Identify which cell holds the provided text, then report its [X, Y] central coordinate. 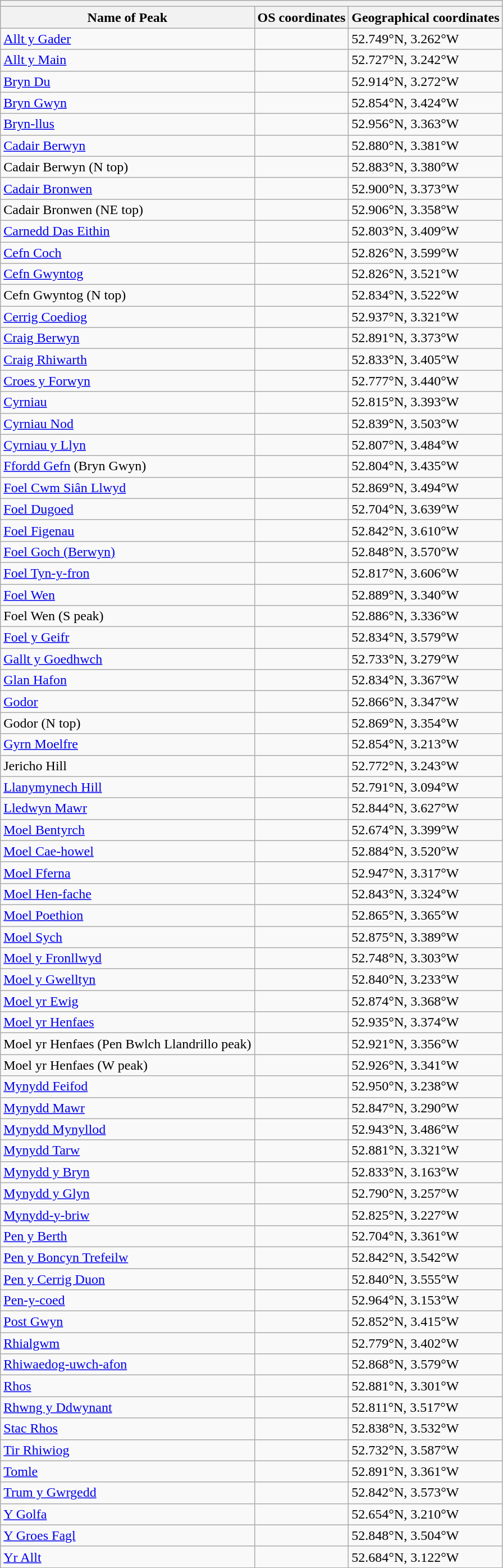
52.842°N, 3.573°W [426, 1493]
Moel yr Henfaes (W peak) [127, 1065]
52.790°N, 3.257°W [426, 1193]
52.825°N, 3.227°W [426, 1215]
Mynydd Tarw [127, 1151]
52.838°N, 3.532°W [426, 1429]
52.891°N, 3.373°W [426, 338]
52.834°N, 3.522°W [426, 296]
52.956°N, 3.363°W [426, 124]
Cadair Bronwen [127, 188]
52.866°N, 3.347°W [426, 702]
Trum y Gwrgedd [127, 1493]
52.848°N, 3.570°W [426, 552]
52.914°N, 3.272°W [426, 81]
52.848°N, 3.504°W [426, 1535]
52.833°N, 3.405°W [426, 360]
Allt y Main [127, 60]
Llanymynech Hill [127, 787]
Name of Peak [127, 17]
Godor (N top) [127, 723]
Rhiwaedog-uwch-afon [127, 1365]
Godor [127, 702]
Cefn Coch [127, 252]
Moel yr Henfaes [127, 1022]
Moel Fferna [127, 872]
52.815°N, 3.393°W [426, 402]
Stac Rhos [127, 1429]
Ffordd Gefn (Bryn Gwyn) [127, 466]
Moel yr Ewig [127, 1001]
52.880°N, 3.381°W [426, 146]
Y Golfa [127, 1514]
52.842°N, 3.542°W [426, 1257]
52.906°N, 3.358°W [426, 210]
Foel Goch (Berwyn) [127, 552]
Gallt y Goedhwch [127, 659]
52.847°N, 3.290°W [426, 1108]
52.947°N, 3.317°W [426, 872]
Mynydd y Glyn [127, 1193]
Cadair Berwyn (N top) [127, 167]
52.772°N, 3.243°W [426, 766]
Foel Tyn-y-fron [127, 573]
Craig Berwyn [127, 338]
Rhwng y Ddwynant [127, 1407]
52.884°N, 3.520°W [426, 851]
Yr Allt [127, 1557]
Bryn-llus [127, 124]
52.811°N, 3.517°W [426, 1407]
Pen-y-coed [127, 1301]
52.654°N, 3.210°W [426, 1514]
Y Groes Fagl [127, 1535]
52.950°N, 3.238°W [426, 1087]
52.817°N, 3.606°W [426, 573]
52.886°N, 3.336°W [426, 616]
Bryn Du [127, 81]
52.875°N, 3.389°W [426, 937]
52.943°N, 3.486°W [426, 1129]
52.833°N, 3.163°W [426, 1172]
52.804°N, 3.435°W [426, 466]
52.937°N, 3.321°W [426, 317]
Foel Wen [127, 595]
52.842°N, 3.610°W [426, 530]
Craig Rhiwarth [127, 360]
52.891°N, 3.361°W [426, 1471]
Cyrniau y Llyn [127, 445]
52.869°N, 3.354°W [426, 723]
52.843°N, 3.324°W [426, 894]
Foel Dugoed [127, 509]
Pen y Cerrig Duon [127, 1279]
52.852°N, 3.415°W [426, 1322]
Moel yr Henfaes (Pen Bwlch Llandrillo peak) [127, 1044]
Cyrniau Nod [127, 424]
Pen y Boncyn Trefeilw [127, 1257]
52.844°N, 3.627°W [426, 808]
52.889°N, 3.340°W [426, 595]
Moel Cae-howel [127, 851]
52.732°N, 3.587°W [426, 1450]
52.803°N, 3.409°W [426, 231]
Mynydd-y-briw [127, 1215]
Cefn Gwyntog [127, 274]
52.926°N, 3.341°W [426, 1065]
52.779°N, 3.402°W [426, 1343]
52.684°N, 3.122°W [426, 1557]
Croes y Forwyn [127, 381]
OS coordinates [301, 17]
52.826°N, 3.599°W [426, 252]
Carnedd Das Eithin [127, 231]
52.869°N, 3.494°W [426, 488]
Moel Poethion [127, 915]
52.854°N, 3.424°W [426, 103]
52.874°N, 3.368°W [426, 1001]
Rhialgwm [127, 1343]
52.826°N, 3.521°W [426, 274]
Post Gwyn [127, 1322]
52.921°N, 3.356°W [426, 1044]
Mynydd Feifod [127, 1087]
52.748°N, 3.303°W [426, 958]
Moel y Gwelltyn [127, 980]
52.791°N, 3.094°W [426, 787]
Rhos [127, 1386]
52.777°N, 3.440°W [426, 381]
52.839°N, 3.503°W [426, 424]
52.935°N, 3.374°W [426, 1022]
52.881°N, 3.301°W [426, 1386]
Moel y Fronllwyd [127, 958]
Foel Figenau [127, 530]
Cadair Bronwen (NE top) [127, 210]
52.900°N, 3.373°W [426, 188]
Moel Bentyrch [127, 830]
52.964°N, 3.153°W [426, 1301]
Foel y Geifr [127, 638]
52.674°N, 3.399°W [426, 830]
Pen y Berth [127, 1236]
52.807°N, 3.484°W [426, 445]
Cerrig Coediog [127, 317]
52.840°N, 3.555°W [426, 1279]
Mynydd Mawr [127, 1108]
Moel Sych [127, 937]
52.865°N, 3.365°W [426, 915]
Jericho Hill [127, 766]
52.733°N, 3.279°W [426, 659]
Tomle [127, 1471]
Tir Rhiwiog [127, 1450]
52.704°N, 3.361°W [426, 1236]
Cefn Gwyntog (N top) [127, 296]
52.868°N, 3.579°W [426, 1365]
52.883°N, 3.380°W [426, 167]
52.834°N, 3.579°W [426, 638]
52.749°N, 3.262°W [426, 39]
52.854°N, 3.213°W [426, 744]
Gyrn Moelfre [127, 744]
Geographical coordinates [426, 17]
52.727°N, 3.242°W [426, 60]
Lledwyn Mawr [127, 808]
Foel Wen (S peak) [127, 616]
Mynydd Mynyllod [127, 1129]
52.704°N, 3.639°W [426, 509]
Cadair Berwyn [127, 146]
Foel Cwm Siân Llwyd [127, 488]
52.834°N, 3.367°W [426, 680]
52.840°N, 3.233°W [426, 980]
Moel Hen-fache [127, 894]
Allt y Gader [127, 39]
Bryn Gwyn [127, 103]
Mynydd y Bryn [127, 1172]
Cyrniau [127, 402]
52.881°N, 3.321°W [426, 1151]
Glan Hafon [127, 680]
